Pinpoint the cell where the given text exists, returning its [x, y] midpoint coordinate. 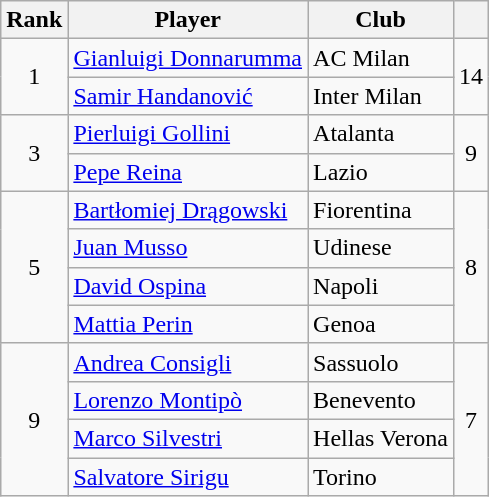
Club [381, 20]
Fiorentina [381, 210]
Torino [381, 477]
Pepe Reina [188, 172]
7 [470, 419]
Player [188, 20]
AC Milan [381, 58]
Inter Milan [381, 96]
14 [470, 77]
1 [34, 77]
Udinese [381, 248]
Lorenzo Montipò [188, 400]
Pierluigi Gollini [188, 134]
5 [34, 267]
8 [470, 267]
Atalanta [381, 134]
Lazio [381, 172]
Napoli [381, 286]
Samir Handanović [188, 96]
David Ospina [188, 286]
Benevento [381, 400]
Salvatore Sirigu [188, 477]
Mattia Perin [188, 324]
Marco Silvestri [188, 438]
Bartłomiej Drągowski [188, 210]
Gianluigi Donnarumma [188, 58]
Sassuolo [381, 362]
Hellas Verona [381, 438]
3 [34, 153]
Andrea Consigli [188, 362]
Rank [34, 20]
Genoa [381, 324]
Juan Musso [188, 248]
